Capture the cell that displays the provided text and extract its [x, y] central coordinate. 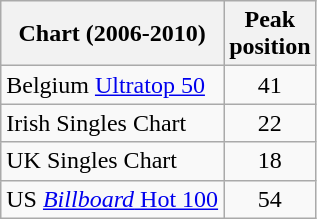
US Billboard Hot 100 [112, 199]
54 [270, 199]
Belgium Ultratop 50 [112, 85]
Irish Singles Chart [112, 123]
18 [270, 161]
UK Singles Chart [112, 161]
41 [270, 85]
Peakposition [270, 34]
Chart (2006-2010) [112, 34]
22 [270, 123]
